Find where the given text appears and provide that cell's center as [x, y] coordinate. 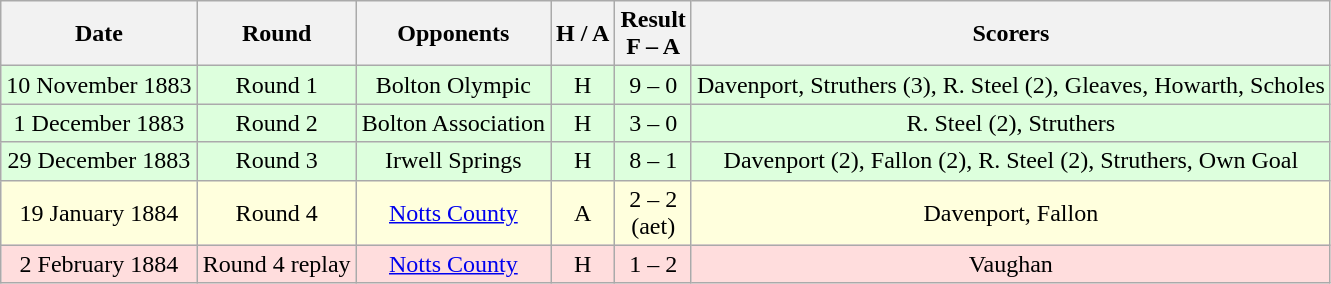
Davenport, Fallon [1010, 212]
Scorers [1010, 34]
Date [99, 34]
Round [276, 34]
Davenport (2), Fallon (2), R. Steel (2), Struthers, Own Goal [1010, 161]
Bolton Olympic [453, 85]
Round 4 [276, 212]
ResultF – A [653, 34]
9 – 0 [653, 85]
A [583, 212]
Round 4 replay [276, 264]
10 November 1883 [99, 85]
Vaughan [1010, 264]
Round 3 [276, 161]
19 January 1884 [99, 212]
Irwell Springs [453, 161]
2 February 1884 [99, 264]
Round 1 [276, 85]
Opponents [453, 34]
Round 2 [276, 123]
H / A [583, 34]
Bolton Association [453, 123]
1 – 2 [653, 264]
Davenport, Struthers (3), R. Steel (2), Gleaves, Howarth, Scholes [1010, 85]
3 – 0 [653, 123]
2 – 2(aet) [653, 212]
8 – 1 [653, 161]
1 December 1883 [99, 123]
R. Steel (2), Struthers [1010, 123]
29 December 1883 [99, 161]
